Locate the cell with the specified text and output its (x, y) center coordinate. 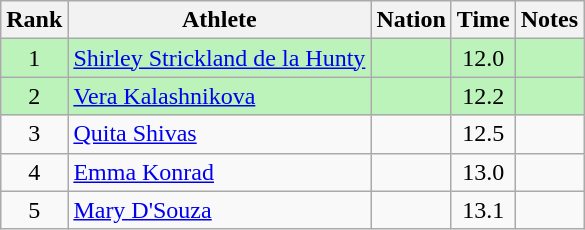
Shirley Strickland de la Hunty (220, 58)
Emma Konrad (220, 172)
Notes (549, 20)
12.2 (483, 96)
12.5 (483, 134)
5 (34, 210)
Time (483, 20)
13.0 (483, 172)
Nation (411, 20)
13.1 (483, 210)
12.0 (483, 58)
Rank (34, 20)
Mary D'Souza (220, 210)
Athlete (220, 20)
1 (34, 58)
3 (34, 134)
Quita Shivas (220, 134)
Vera Kalashnikova (220, 96)
4 (34, 172)
2 (34, 96)
